Pinpoint the cell where the given text exists, returning its [x, y] midpoint coordinate. 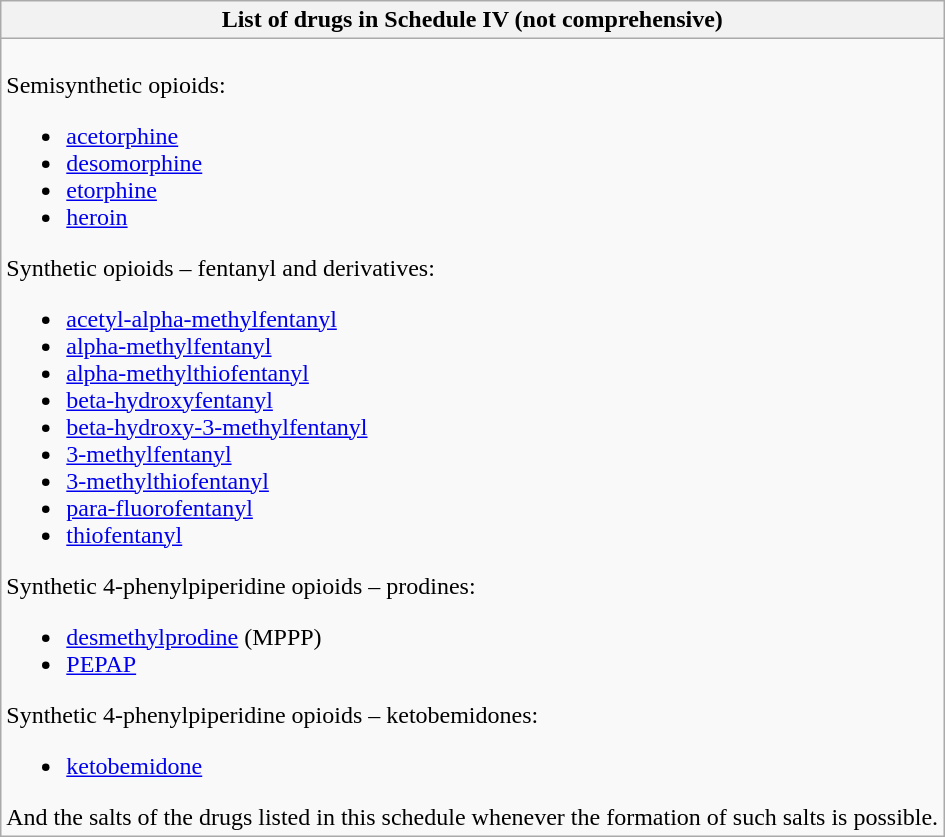
List of drugs in Schedule IV (not comprehensive) [472, 20]
